Extract the (X, Y) coordinate from the center of the cell holding the provided text.  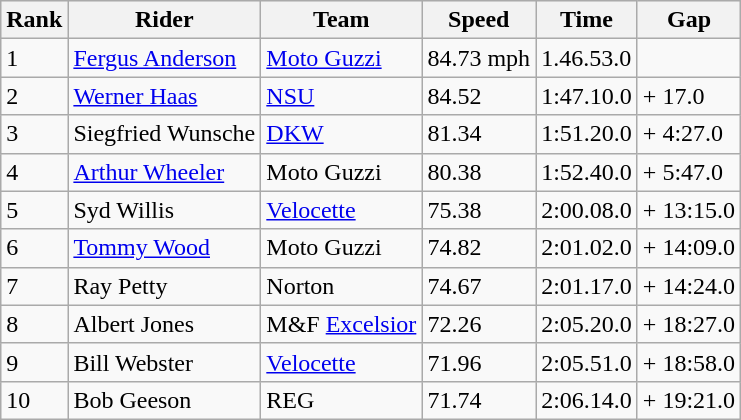
2:00.08.0 (587, 210)
M&F Excelsior (342, 324)
Gap (688, 20)
+ 17.0 (688, 96)
REG (342, 400)
2:05.20.0 (587, 324)
Werner Haas (164, 96)
2:06.14.0 (587, 400)
Team (342, 20)
4 (34, 172)
8 (34, 324)
80.38 (479, 172)
+ 18:58.0 (688, 362)
Fergus Anderson (164, 58)
Siegfried Wunsche (164, 134)
+ 19:21.0 (688, 400)
2:01.17.0 (587, 286)
Tommy Wood (164, 248)
Norton (342, 286)
+ 13:15.0 (688, 210)
5 (34, 210)
71.96 (479, 362)
Bob Geeson (164, 400)
NSU (342, 96)
1.46.53.0 (587, 58)
Time (587, 20)
3 (34, 134)
84.52 (479, 96)
Rider (164, 20)
1:51.20.0 (587, 134)
75.38 (479, 210)
+ 14:24.0 (688, 286)
71.74 (479, 400)
Arthur Wheeler (164, 172)
1:47.10.0 (587, 96)
DKW (342, 134)
6 (34, 248)
Bill Webster (164, 362)
Ray Petty (164, 286)
2 (34, 96)
+ 4:27.0 (688, 134)
9 (34, 362)
7 (34, 286)
Rank (34, 20)
74.67 (479, 286)
+ 18:27.0 (688, 324)
Speed (479, 20)
2:01.02.0 (587, 248)
Albert Jones (164, 324)
81.34 (479, 134)
74.82 (479, 248)
1 (34, 58)
2:05.51.0 (587, 362)
+ 5:47.0 (688, 172)
72.26 (479, 324)
10 (34, 400)
84.73 mph (479, 58)
Syd Willis (164, 210)
+ 14:09.0 (688, 248)
1:52.40.0 (587, 172)
